Provide the (X, Y) coordinate of the cell's center where the given text is located.  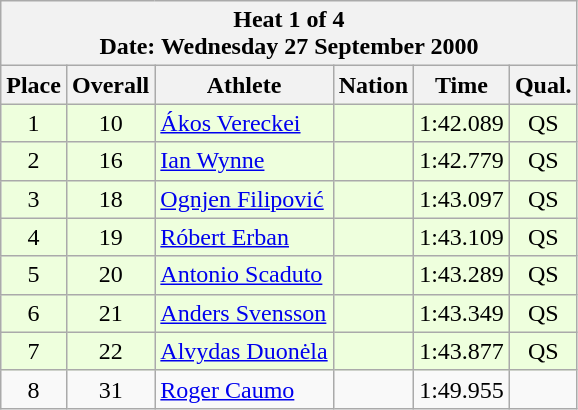
31 (110, 389)
10 (110, 123)
1:43.349 (462, 313)
Antonio Scaduto (244, 275)
20 (110, 275)
1:43.877 (462, 351)
Heat 1 of 4 Date: Wednesday 27 September 2000 (289, 34)
Athlete (244, 85)
2 (34, 161)
Time (462, 85)
5 (34, 275)
18 (110, 199)
Qual. (543, 85)
Anders Svensson (244, 313)
4 (34, 237)
1:43.109 (462, 237)
19 (110, 237)
22 (110, 351)
Overall (110, 85)
Roger Caumo (244, 389)
1 (34, 123)
Ognjen Filipović (244, 199)
1:43.097 (462, 199)
1:43.289 (462, 275)
6 (34, 313)
Ian Wynne (244, 161)
Nation (373, 85)
1:49.955 (462, 389)
Ákos Vereckei (244, 123)
Place (34, 85)
1:42.089 (462, 123)
3 (34, 199)
1:42.779 (462, 161)
Róbert Erban (244, 237)
16 (110, 161)
Alvydas Duonėla (244, 351)
7 (34, 351)
21 (110, 313)
8 (34, 389)
